Detect which cell encompasses the target text, then output its [x, y] center coordinate. 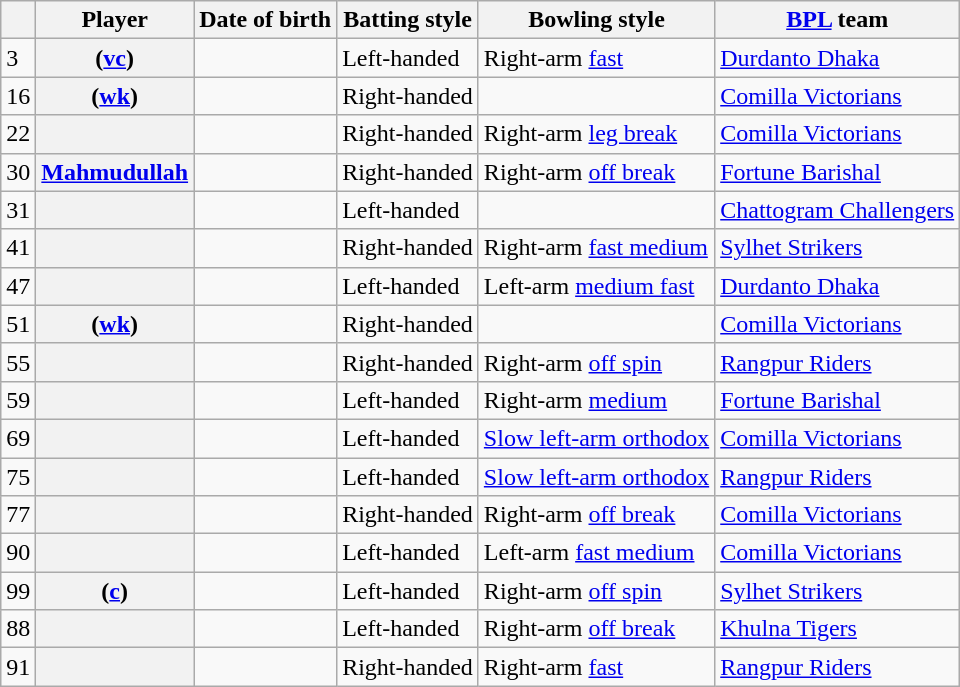
Batting style [408, 20]
Mahmudullah [115, 172]
Player [115, 20]
41 [18, 248]
55 [18, 362]
91 [18, 667]
(c) [115, 591]
47 [18, 286]
51 [18, 324]
Chattogram Challengers [838, 210]
22 [18, 134]
3 [18, 58]
69 [18, 438]
Left-arm medium fast [596, 286]
75 [18, 477]
30 [18, 172]
Right-arm medium [596, 400]
Left-arm fast medium [596, 553]
(vc) [115, 58]
88 [18, 629]
90 [18, 553]
31 [18, 210]
Date of birth [266, 20]
Khulna Tigers [838, 629]
BPL team [838, 20]
Right-arm leg break [596, 134]
99 [18, 591]
77 [18, 515]
Bowling style [596, 20]
16 [18, 96]
59 [18, 400]
Right-arm fast medium [596, 248]
